From the cell containing the given text, extract its center point as (X, Y) coordinate. 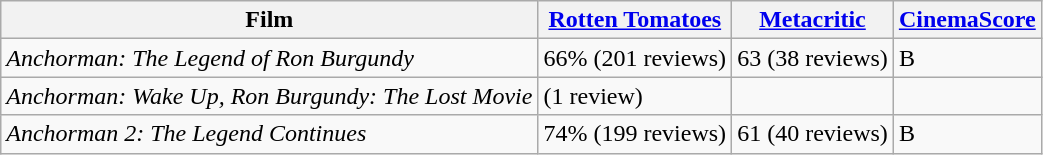
Film (270, 20)
63 (38 reviews) (813, 58)
CinemaScore (967, 20)
Anchorman 2: The Legend Continues (270, 134)
Rotten Tomatoes (635, 20)
66% (201 reviews) (635, 58)
Anchorman: The Legend of Ron Burgundy (270, 58)
74% (199 reviews) (635, 134)
Anchorman: Wake Up, Ron Burgundy: The Lost Movie (270, 96)
61 (40 reviews) (813, 134)
Metacritic (813, 20)
(1 review) (635, 96)
